Extract the (X, Y) coordinate from the center of the cell holding the provided text.  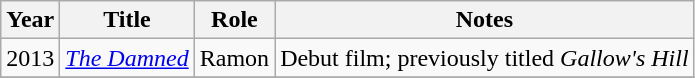
2013 (30, 58)
Title (127, 20)
Role (234, 20)
Notes (485, 20)
Debut film; previously titled Gallow's Hill (485, 58)
The Damned (127, 58)
Year (30, 20)
Ramon (234, 58)
